Return (x, y) of the center of cell containing provided text 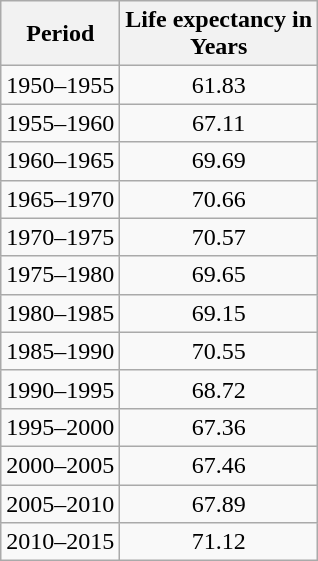
1975–1980 (60, 275)
70.55 (219, 351)
67.89 (219, 503)
Period (60, 34)
1995–2000 (60, 427)
2005–2010 (60, 503)
1965–1970 (60, 199)
2010–2015 (60, 542)
71.12 (219, 542)
69.15 (219, 313)
67.11 (219, 123)
1955–1960 (60, 123)
69.69 (219, 161)
1980–1985 (60, 313)
61.83 (219, 85)
69.65 (219, 275)
70.66 (219, 199)
68.72 (219, 389)
1985–1990 (60, 351)
1990–1995 (60, 389)
67.46 (219, 465)
67.36 (219, 427)
70.57 (219, 237)
1960–1965 (60, 161)
Life expectancy inYears (219, 34)
1970–1975 (60, 237)
2000–2005 (60, 465)
1950–1955 (60, 85)
